Pinpoint the cell where the given text exists, returning its (X, Y) midpoint coordinate. 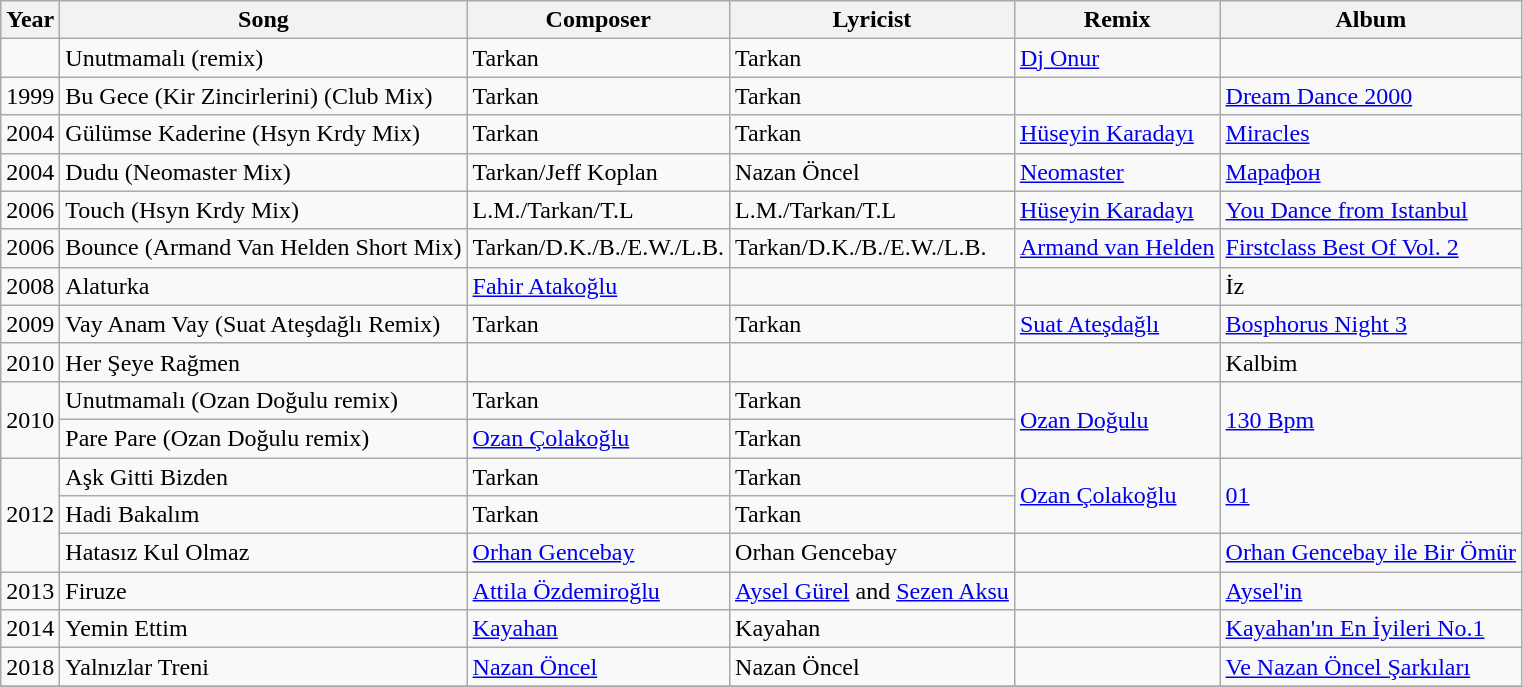
Ve Nazan Öncel Şarkıları (1371, 667)
Dj Onur (1117, 58)
Attila Özdemiroğlu (598, 591)
Dream Dance 2000 (1371, 96)
Dudu (Neomaster Mix) (264, 172)
Gülümse Kaderine (Hsyn Krdy Mix) (264, 134)
Hatasız Kul Olmaz (264, 553)
Composer (598, 20)
Year (30, 20)
Firuze (264, 591)
Firstclass Best Of Vol. 2 (1371, 248)
Bounce (Armand Van Helden Short Mix) (264, 248)
2014 (30, 629)
2009 (30, 324)
Hadi Bakalım (264, 515)
Aysel Gürel and Sezen Aksu (872, 591)
Vay Anam Vay (Suat Ateşdağlı Remix) (264, 324)
Orhan Gencebay ile Bir Ömür (1371, 553)
Neomaster (1117, 172)
2008 (30, 286)
Lyricist (872, 20)
Unutmamalı (Ozan Doğulu remix) (264, 400)
Bosphorus Night 3 (1371, 324)
Song (264, 20)
Kalbim (1371, 362)
Pare Pare (Ozan Doğulu remix) (264, 438)
01 (1371, 496)
Kayahan'ın En İyileri No.1 (1371, 629)
Remix (1117, 20)
Alaturka (264, 286)
İz (1371, 286)
Aşk Gitti Bizden (264, 477)
Марафон (1371, 172)
Unutmamalı (remix) (264, 58)
130 Bpm (1371, 419)
2018 (30, 667)
Tarkan/Jeff Koplan (598, 172)
Yemin Ettim (264, 629)
Ozan Doğulu (1117, 419)
Album (1371, 20)
Suat Ateşdağlı (1117, 324)
Bu Gece (Kir Zincirlerini) (Club Mix) (264, 96)
1999 (30, 96)
Yalnızlar Treni (264, 667)
Miracles (1371, 134)
Fahir Atakoğlu (598, 286)
Her Şeye Rağmen (264, 362)
Touch (Hsyn Krdy Mix) (264, 210)
You Dance from Istanbul (1371, 210)
2012 (30, 515)
2013 (30, 591)
Aysel'in (1371, 591)
Armand van Helden (1117, 248)
